Extract the [x, y] coordinate from the center of the cell holding the provided text.  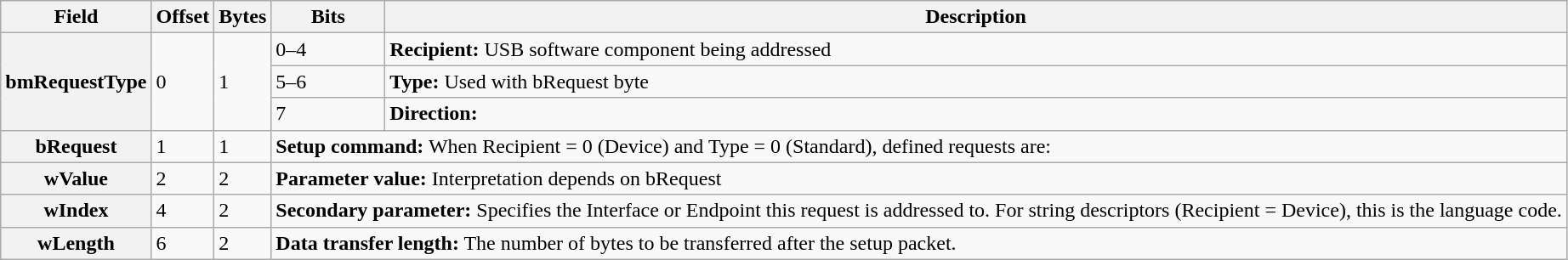
Setup command: When Recipient = 0 (Device) and Type = 0 (Standard), defined requests are: [919, 146]
6 [183, 243]
0–4 [328, 49]
Type: Used with bRequest byte [976, 82]
bRequest [77, 146]
Parameter value: Interpretation depends on bRequest [919, 178]
wValue [77, 178]
Field [77, 17]
wLength [77, 243]
Bits [328, 17]
7 [328, 114]
Offset [183, 17]
5–6 [328, 82]
Description [976, 17]
4 [183, 211]
Bytes [243, 17]
0 [183, 82]
Recipient: USB software component being addressed [976, 49]
wIndex [77, 211]
Data transfer length: The number of bytes to be transferred after the setup packet. [919, 243]
bmRequestType [77, 82]
Direction: [976, 114]
